Provide the [x, y] coordinate of the cell's center where the given text is located.  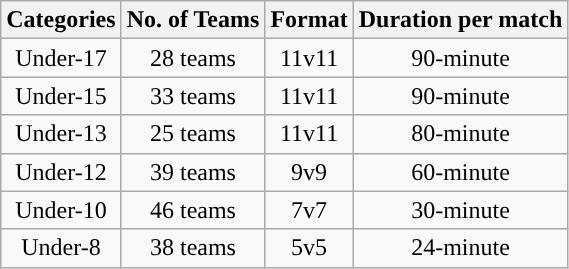
Under-13 [61, 134]
No. of Teams [193, 20]
46 teams [193, 210]
Under-15 [61, 96]
Under-8 [61, 248]
24-minute [460, 248]
Under-17 [61, 58]
Duration per match [460, 20]
39 teams [193, 172]
Under-10 [61, 210]
Under-12 [61, 172]
38 teams [193, 248]
5v5 [309, 248]
Format [309, 20]
28 teams [193, 58]
7v7 [309, 210]
9v9 [309, 172]
30-minute [460, 210]
Categories [61, 20]
25 teams [193, 134]
60-minute [460, 172]
80-minute [460, 134]
33 teams [193, 96]
